Identify which cell holds the provided text, then report its (X, Y) central coordinate. 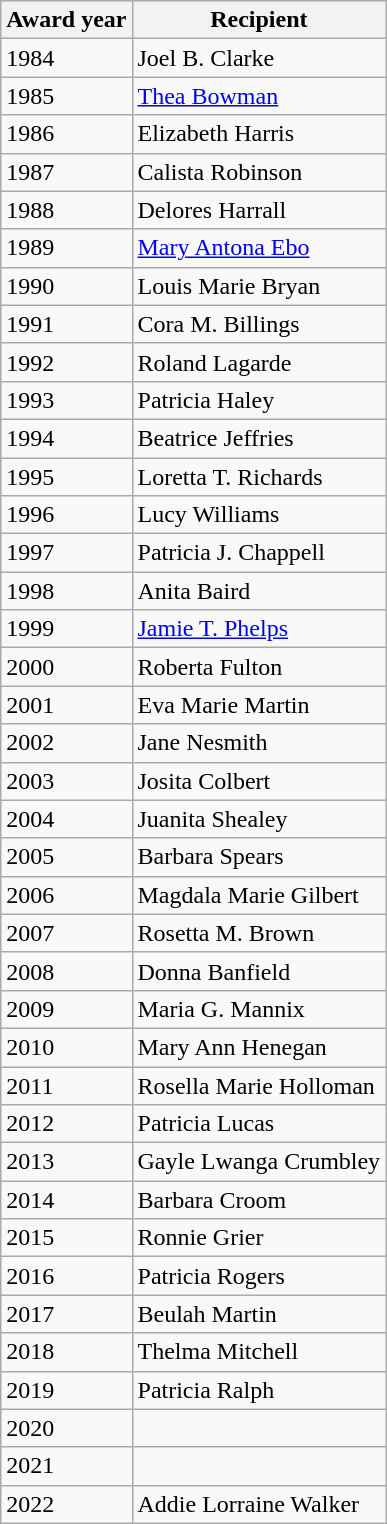
1988 (66, 210)
Elizabeth Harris (259, 134)
Cora M. Billings (259, 324)
1985 (66, 96)
Thea Bowman (259, 96)
2008 (66, 971)
2021 (66, 1466)
Donna Banfield (259, 971)
2017 (66, 1314)
2000 (66, 667)
Josita Colbert (259, 781)
2005 (66, 857)
Barbara Spears (259, 857)
Jane Nesmith (259, 743)
2006 (66, 895)
Magdala Marie Gilbert (259, 895)
Calista Robinson (259, 172)
Patricia Haley (259, 400)
Patricia Ralph (259, 1390)
2007 (66, 933)
Roland Lagarde (259, 362)
1989 (66, 248)
1995 (66, 477)
2001 (66, 705)
1997 (66, 553)
2019 (66, 1390)
2015 (66, 1238)
1984 (66, 58)
2002 (66, 743)
Patricia Rogers (259, 1276)
Louis Marie Bryan (259, 286)
Patricia J. Chappell (259, 553)
2020 (66, 1428)
2012 (66, 1124)
2004 (66, 819)
Gayle Lwanga Crumbley (259, 1162)
Lucy Williams (259, 515)
1999 (66, 629)
Ronnie Grier (259, 1238)
Rosetta M. Brown (259, 933)
1986 (66, 134)
Beatrice Jeffries (259, 438)
Roberta Fulton (259, 667)
1993 (66, 400)
Barbara Croom (259, 1200)
1992 (66, 362)
1998 (66, 591)
Juanita Shealey (259, 819)
2022 (66, 1504)
Loretta T. Richards (259, 477)
1996 (66, 515)
2016 (66, 1276)
2013 (66, 1162)
Delores Harrall (259, 210)
Mary Antona Ebo (259, 248)
Jamie T. Phelps (259, 629)
Eva Marie Martin (259, 705)
2003 (66, 781)
Anita Baird (259, 591)
2011 (66, 1085)
Recipient (259, 20)
2018 (66, 1352)
2009 (66, 1009)
Addie Lorraine Walker (259, 1504)
Rosella Marie Holloman (259, 1085)
1991 (66, 324)
1987 (66, 172)
Award year (66, 20)
1990 (66, 286)
Maria G. Mannix (259, 1009)
Thelma Mitchell (259, 1352)
Joel B. Clarke (259, 58)
Beulah Martin (259, 1314)
Patricia Lucas (259, 1124)
Mary Ann Henegan (259, 1047)
2014 (66, 1200)
1994 (66, 438)
2010 (66, 1047)
